Identify which cell holds the provided text, then report its [X, Y] central coordinate. 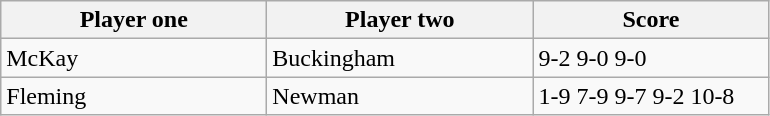
Player one [134, 20]
Player two [400, 20]
Newman [400, 96]
1-9 7-9 9-7 9-2 10-8 [651, 96]
Fleming [134, 96]
Score [651, 20]
9-2 9-0 9-0 [651, 58]
Buckingham [400, 58]
McKay [134, 58]
